Determine the (X, Y) coordinate at the center of the cell enclosing the given text.  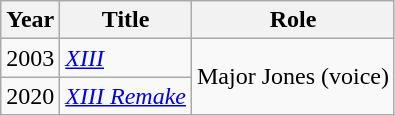
XIII (126, 58)
Title (126, 20)
XIII Remake (126, 96)
Role (292, 20)
2003 (30, 58)
Year (30, 20)
2020 (30, 96)
Major Jones (voice) (292, 77)
